From the cell containing the given text, extract its center point as (X, Y) coordinate. 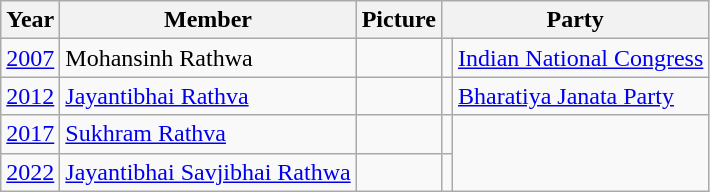
Jayantibhai Rathva (208, 96)
2012 (30, 96)
Mohansinh Rathwa (208, 58)
Picture (398, 20)
Indian National Congress (580, 58)
Member (208, 20)
Year (30, 20)
Sukhram Rathva (208, 134)
Bharatiya Janata Party (580, 96)
Party (574, 20)
2022 (30, 172)
Jayantibhai Savjibhai Rathwa (208, 172)
2007 (30, 58)
2017 (30, 134)
